Return [x, y] of the center of cell containing provided text 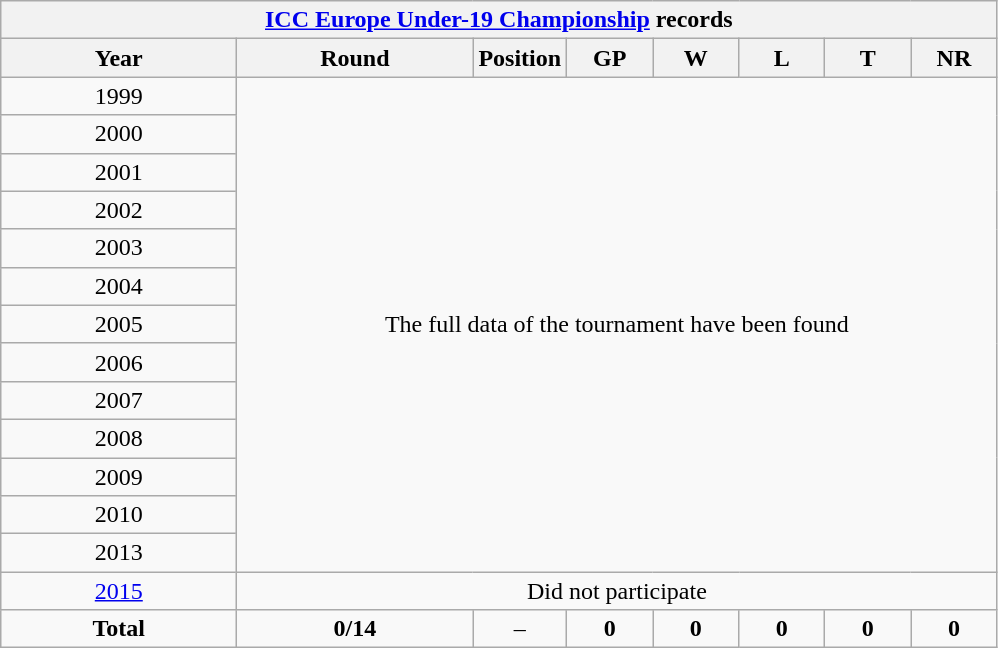
Total [119, 629]
2013 [119, 553]
W [696, 58]
Did not participate [617, 591]
2010 [119, 515]
2000 [119, 134]
Year [119, 58]
2008 [119, 438]
T [868, 58]
1999 [119, 96]
GP [610, 58]
2002 [119, 210]
2001 [119, 172]
The full data of the tournament have been found [617, 324]
2004 [119, 286]
L [782, 58]
2015 [119, 591]
2007 [119, 400]
2009 [119, 477]
2003 [119, 248]
– [520, 629]
Round [355, 58]
ICC Europe Under-19 Championship records [499, 20]
Position [520, 58]
2006 [119, 362]
0/14 [355, 629]
2005 [119, 324]
NR [954, 58]
